Scan for the cell matching the given text and deliver its [x, y] coordinate at center. 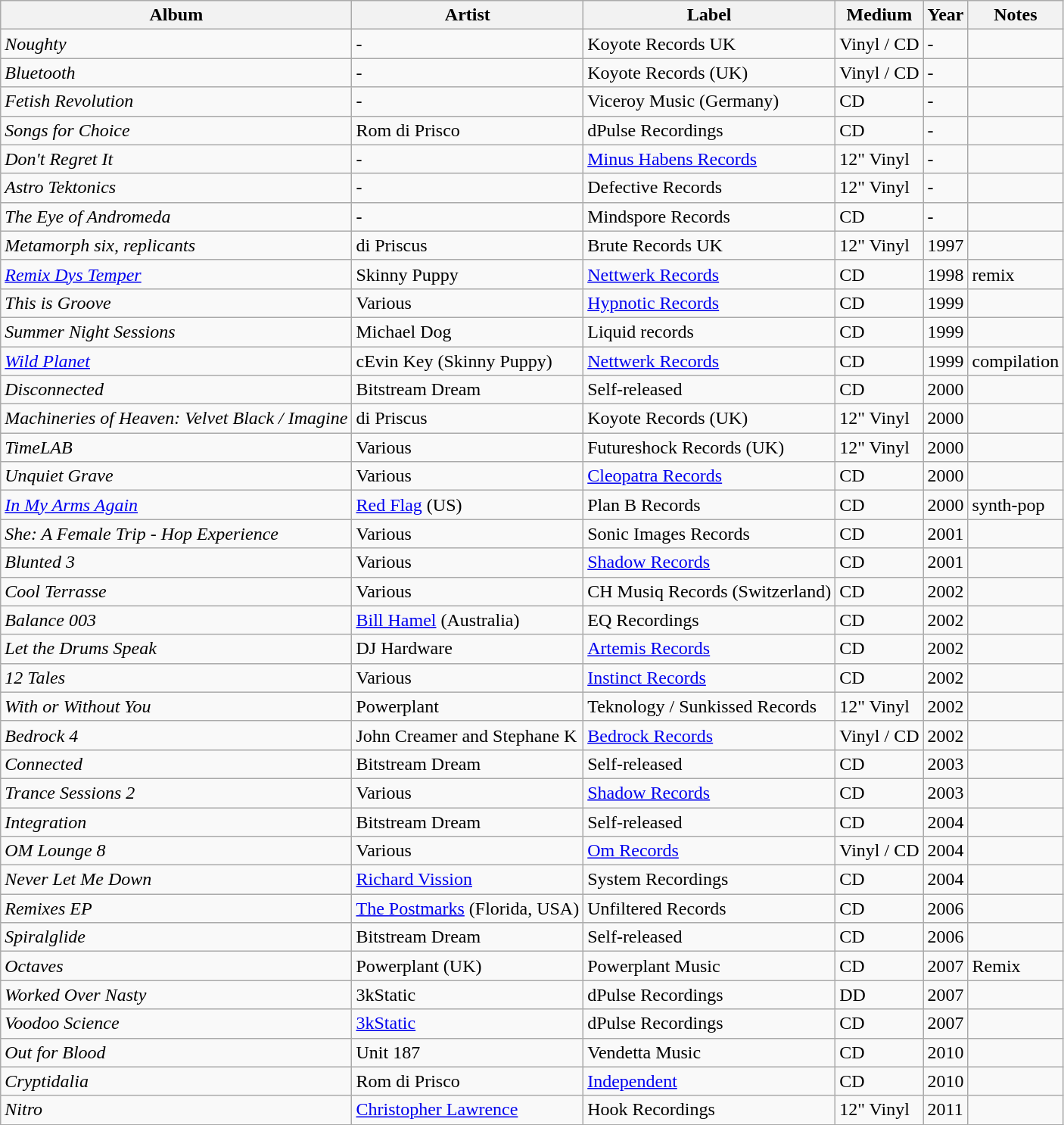
Integration [176, 821]
Let the Drums Speak [176, 649]
Om Records [710, 851]
Minus Habens Records [710, 159]
Album [176, 15]
Unquiet Grave [176, 476]
Remix [1016, 966]
Medium [879, 15]
Connected [176, 764]
compilation [1016, 361]
Viceroy Music (Germany) [710, 101]
Voodoo Science [176, 1024]
Christopher Lawrence [468, 1110]
CH Musiq Records (Switzerland) [710, 591]
synth-pop [1016, 505]
Defective Records [710, 188]
12 Tales [176, 678]
She: A Female Trip - Hop Experience [176, 534]
Bluetooth [176, 73]
In My Arms Again [176, 505]
This is Groove [176, 303]
Metamorph six, replicants [176, 245]
Notes [1016, 15]
With or Without You [176, 706]
1998 [946, 274]
Bedrock 4 [176, 735]
Unfiltered Records [710, 908]
Don't Regret It [176, 159]
remix [1016, 274]
Remixes EP [176, 908]
Instinct Records [710, 678]
Label [710, 15]
Independent [710, 1081]
Vendetta Music [710, 1052]
Sonic Images Records [710, 534]
TimeLAB [176, 447]
Noughty [176, 44]
OM Lounge 8 [176, 851]
Wild Planet [176, 361]
John Creamer and Stephane K [468, 735]
Michael Dog [468, 332]
Teknology / Sunkissed Records [710, 706]
Nitro [176, 1110]
Trance Sessions 2 [176, 793]
Artemis Records [710, 649]
Blunted 3 [176, 562]
Hook Recordings [710, 1110]
DD [879, 995]
Powerplant [468, 706]
Cool Terrasse [176, 591]
Bill Hamel (Australia) [468, 620]
Balance 003 [176, 620]
Astro Tektonics [176, 188]
Plan B Records [710, 505]
Remix Dys Temper [176, 274]
Never Let Me Down [176, 880]
The Postmarks (Florida, USA) [468, 908]
Futureshock Records (UK) [710, 447]
Out for Blood [176, 1052]
Cryptidalia [176, 1081]
The Eye of Andromeda [176, 217]
Machineries of Heaven: Velvet Black / Imagine [176, 419]
Spiralglide [176, 937]
Richard Vission [468, 880]
Powerplant (UK) [468, 966]
cEvin Key (Skinny Puppy) [468, 361]
Songs for Choice [176, 130]
Mindspore Records [710, 217]
Disconnected [176, 390]
DJ Hardware [468, 649]
Octaves [176, 966]
Unit 187 [468, 1052]
2011 [946, 1110]
Summer Night Sessions [176, 332]
Liquid records [710, 332]
Worked Over Nasty [176, 995]
EQ Recordings [710, 620]
Red Flag (US) [468, 505]
1997 [946, 245]
Year [946, 15]
Fetish Revolution [176, 101]
Hypnotic Records [710, 303]
Koyote Records UK [710, 44]
Cleopatra Records [710, 476]
System Recordings [710, 880]
Bedrock Records [710, 735]
Artist [468, 15]
Brute Records UK [710, 245]
Powerplant Music [710, 966]
Skinny Puppy [468, 274]
